Provide the [X, Y] coordinate of the cell's center where the given text is located.  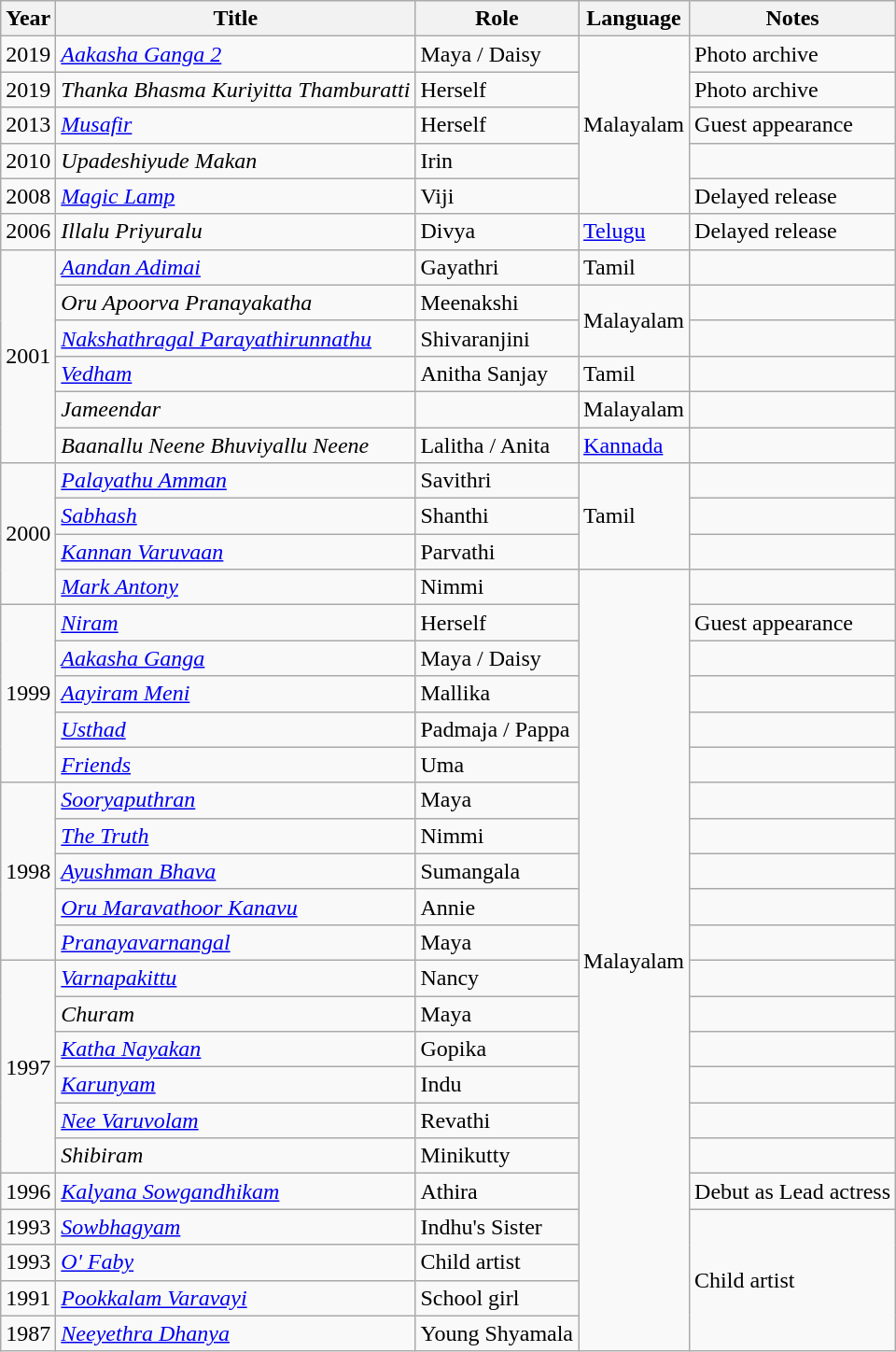
Nakshathragal Parayathirunnathu [235, 338]
2008 [28, 196]
Aakasha Ganga [235, 658]
School girl [497, 1298]
Pookkalam Varavayi [235, 1298]
Friends [235, 765]
Palayathu Amman [235, 481]
Anitha Sanjay [497, 373]
Mallika [497, 694]
O' Faby [235, 1262]
Sowbhagyam [235, 1227]
Notes [793, 19]
Nee Varuvolam [235, 1120]
Karunyam [235, 1085]
Oru Apoorva Pranayakatha [235, 303]
Niram [235, 623]
1997 [28, 1066]
Gayathri [497, 267]
Pranayavarnangal [235, 942]
Year [28, 19]
1996 [28, 1191]
Uma [497, 765]
Young Shyamala [497, 1333]
1999 [28, 694]
Oru Maravathoor Kanavu [235, 907]
Meenakshi [497, 303]
Role [497, 19]
Kalyana Sowgandhikam [235, 1191]
Athira [497, 1191]
Baanallu Neene Bhuviyallu Neene [235, 445]
Minikutty [497, 1156]
Viji [497, 196]
2006 [28, 232]
Illalu Priyuralu [235, 232]
Nancy [497, 978]
Revathi [497, 1120]
Varnapakittu [235, 978]
Sabhash [235, 516]
Magic Lamp [235, 196]
Indu [497, 1085]
Divya [497, 232]
Telugu [635, 232]
1998 [28, 871]
Title [235, 19]
Indhu's Sister [497, 1227]
Aakasha Ganga 2 [235, 54]
Kannan Varuvaan [235, 552]
Ayushman Bhava [235, 871]
Gopika [497, 1049]
2000 [28, 534]
Lalitha / Anita [497, 445]
2010 [28, 161]
Thanka Bhasma Kuriyitta Thamburatti [235, 90]
Mark Antony [235, 587]
Shibiram [235, 1156]
Aandan Adimai [235, 267]
Vedham [235, 373]
Annie [497, 907]
2013 [28, 125]
Savithri [497, 481]
Irin [497, 161]
Debut as Lead actress [793, 1191]
Shivaranjini [497, 338]
Parvathi [497, 552]
Neeyethra Dhanya [235, 1333]
Shanthi [497, 516]
2001 [28, 356]
Musafir [235, 125]
Kannada [635, 445]
Padmaja / Pappa [497, 729]
1991 [28, 1298]
1987 [28, 1333]
Sooryaputhran [235, 800]
Upadeshiyude Makan [235, 161]
The Truth [235, 836]
Churam [235, 1013]
Aayiram Meni [235, 694]
Usthad [235, 729]
Language [635, 19]
Katha Nayakan [235, 1049]
Jameendar [235, 409]
Sumangala [497, 871]
